Output the (X, Y) coordinate of the center of the cell containing the given text.  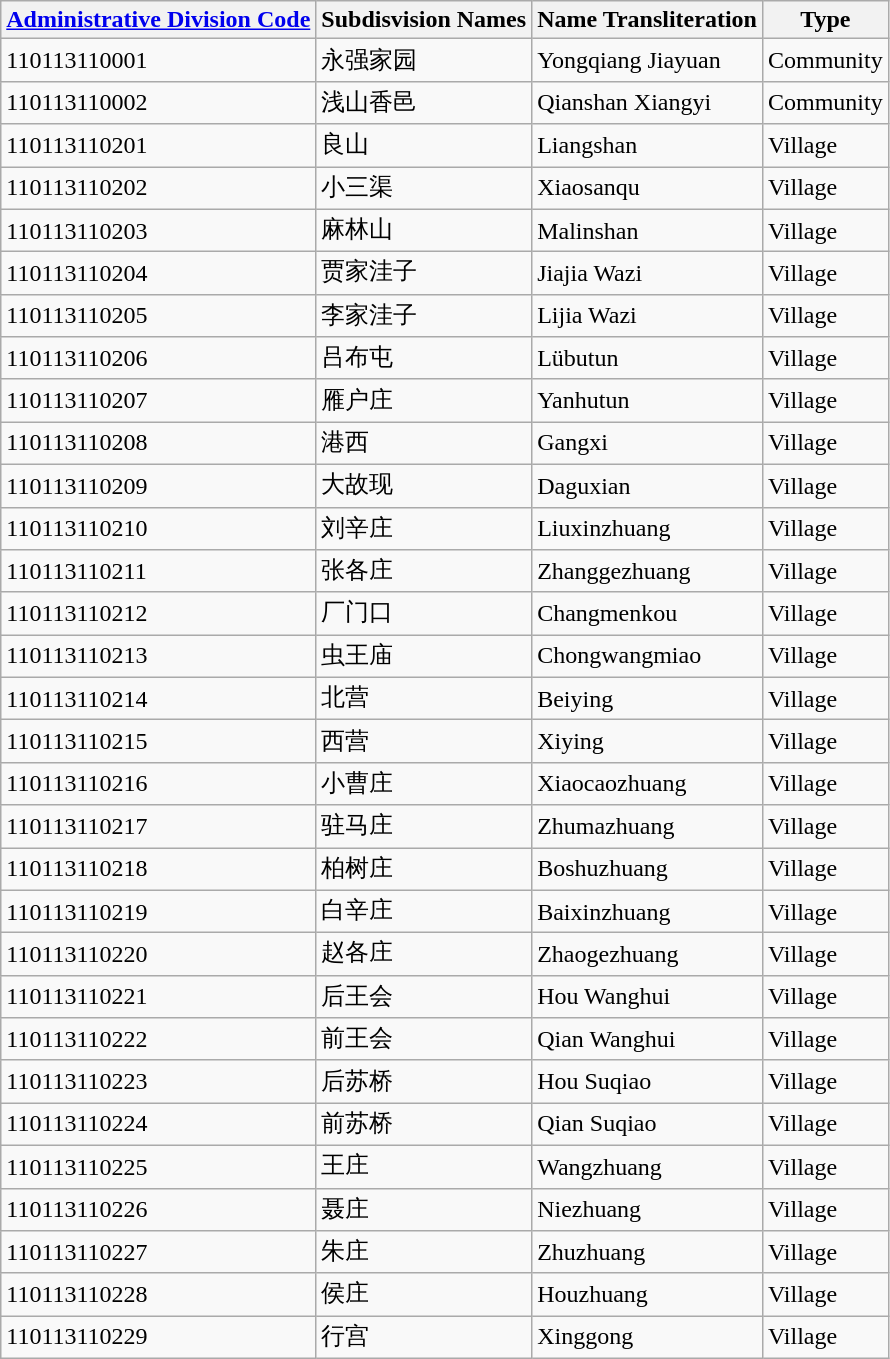
110113110213 (158, 656)
贾家洼子 (424, 274)
Daguxian (648, 486)
Jiajia Wazi (648, 274)
Beiying (648, 698)
110113110229 (158, 1338)
110113110217 (158, 826)
Lijia Wazi (648, 316)
110113110201 (158, 146)
110113110209 (158, 486)
雁户庄 (424, 400)
西营 (424, 742)
吕布屯 (424, 358)
前苏桥 (424, 1124)
Liangshan (648, 146)
110113110214 (158, 698)
Baixinzhuang (648, 912)
Qian Wanghui (648, 1040)
小曹庄 (424, 784)
110113110223 (158, 1082)
赵各庄 (424, 954)
Boshuzhuang (648, 870)
110113110212 (158, 614)
朱庄 (424, 1252)
驻马庄 (424, 826)
Niezhuang (648, 1210)
Lübutun (648, 358)
110113110202 (158, 188)
小三渠 (424, 188)
北营 (424, 698)
Administrative Division Code (158, 20)
Wangzhuang (648, 1166)
Zhumazhuang (648, 826)
Malinshan (648, 230)
Qian Suqiao (648, 1124)
Xiying (648, 742)
110113110205 (158, 316)
Hou Suqiao (648, 1082)
前王会 (424, 1040)
虫王庙 (424, 656)
柏树庄 (424, 870)
Houzhuang (648, 1294)
Zhuzhuang (648, 1252)
Subdisvision Names (424, 20)
110113110211 (158, 572)
侯庄 (424, 1294)
永强家园 (424, 60)
聂庄 (424, 1210)
Zhaogezhuang (648, 954)
Hou Wanghui (648, 996)
刘辛庄 (424, 528)
110113110207 (158, 400)
港西 (424, 444)
110113110225 (158, 1166)
浅山香邑 (424, 102)
110113110222 (158, 1040)
Gangxi (648, 444)
麻林山 (424, 230)
白辛庄 (424, 912)
后苏桥 (424, 1082)
Yanhutun (648, 400)
王庄 (424, 1166)
Zhanggezhuang (648, 572)
良山 (424, 146)
Xinggong (648, 1338)
行宫 (424, 1338)
Liuxinzhuang (648, 528)
110113110203 (158, 230)
110113110206 (158, 358)
张各庄 (424, 572)
110113110002 (158, 102)
110113110216 (158, 784)
Name Transliteration (648, 20)
后王会 (424, 996)
Chongwangmiao (648, 656)
110113110224 (158, 1124)
Type (825, 20)
大故现 (424, 486)
110113110226 (158, 1210)
110113110215 (158, 742)
110113110218 (158, 870)
110113110210 (158, 528)
110113110220 (158, 954)
李家洼子 (424, 316)
110113110221 (158, 996)
Changmenkou (648, 614)
110113110208 (158, 444)
Xiaocaozhuang (648, 784)
Xiaosanqu (648, 188)
110113110001 (158, 60)
110113110204 (158, 274)
Qianshan Xiangyi (648, 102)
厂门口 (424, 614)
Yongqiang Jiayuan (648, 60)
110113110227 (158, 1252)
110113110219 (158, 912)
110113110228 (158, 1294)
